Return (X, Y) of the center of cell containing provided text 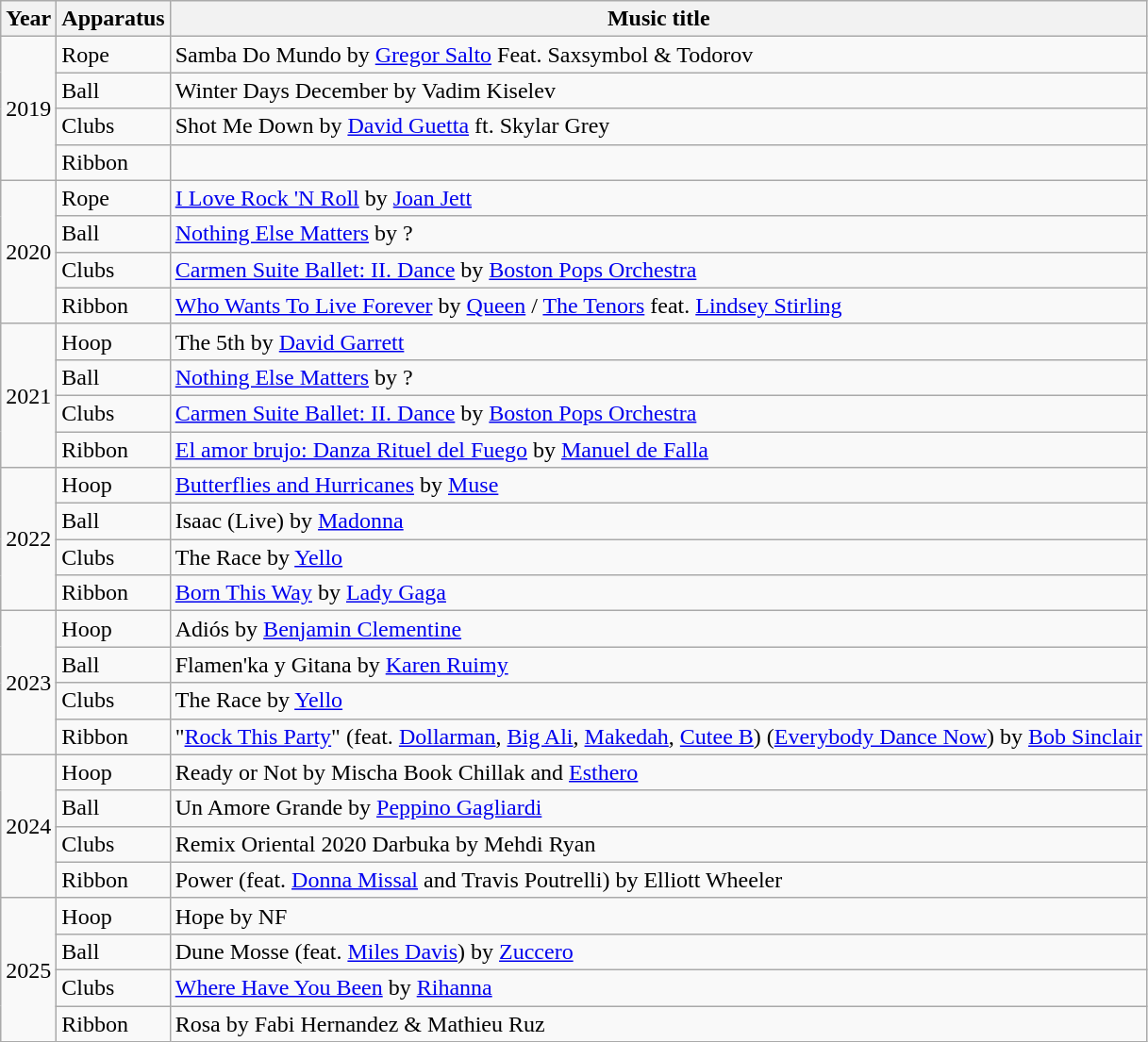
2023 (28, 683)
Power (feat. Donna Missal and Travis Poutrelli) by Elliott Wheeler (658, 880)
2022 (28, 539)
Isaac (Live) by Madonna (658, 521)
"Rock This Party" (feat. Dollarman, Big Ali, Makedah, Cutee B) (Everybody Dance Now) by Bob Sinclair (658, 736)
Remix Oriental 2020 Darbuka by Mehdi Ryan (658, 844)
Un Amore Grande by Peppino Gagliardi (658, 808)
2021 (28, 395)
Ready or Not by Mischa Book Chillak and Esthero (658, 772)
I Love Rock 'N Roll by Joan Jett (658, 198)
2024 (28, 826)
Born This Way by Lady Gaga (658, 593)
Samba Do Mundo by Gregor Salto Feat. Saxsymbol & Todorov (658, 55)
The 5th by David Garrett (658, 341)
Who Wants To Live Forever by Queen / The Tenors feat. Lindsey Stirling (658, 306)
Hope by NF (658, 916)
Music title (658, 19)
2019 (28, 108)
Rosa by Fabi Hernandez & Mathieu Ruz (658, 1023)
Flamen'ka y Gitana by Karen Ruimy (658, 665)
2020 (28, 252)
Year (28, 19)
Adiós by Benjamin Clementine (658, 629)
El amor brujo: Danza Rituel del Fuego by Manuel de Falla (658, 450)
Dune Mosse (feat. Miles Davis) by Zuccero (658, 951)
Apparatus (113, 19)
Shot Me Down by David Guetta ft. Skylar Grey (658, 126)
Where Have You Been by Rihanna (658, 987)
Butterflies and Hurricanes by Muse (658, 486)
Winter Days December by Vadim Kiselev (658, 91)
2025 (28, 969)
